From the cell containing the given text, extract its center point as (X, Y) coordinate. 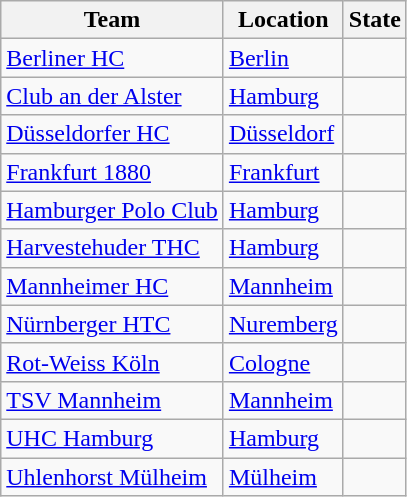
Berlin (283, 58)
Frankfurt (283, 172)
Nuremberg (283, 324)
Team (112, 20)
Frankfurt 1880 (112, 172)
Düsseldorf (283, 134)
State (374, 20)
Uhlenhorst Mülheim (112, 477)
UHC Hamburg (112, 438)
Harvestehuder THC (112, 248)
Club an der Alster (112, 96)
Location (283, 20)
Mülheim (283, 477)
Hamburger Polo Club (112, 210)
Rot-Weiss Köln (112, 362)
Cologne (283, 362)
Mannheimer HC (112, 286)
Düsseldorfer HC (112, 134)
Berliner HC (112, 58)
Nürnberger HTC (112, 324)
TSV Mannheim (112, 400)
